Provide the [X, Y] coordinate of the cell's center where the given text is located.  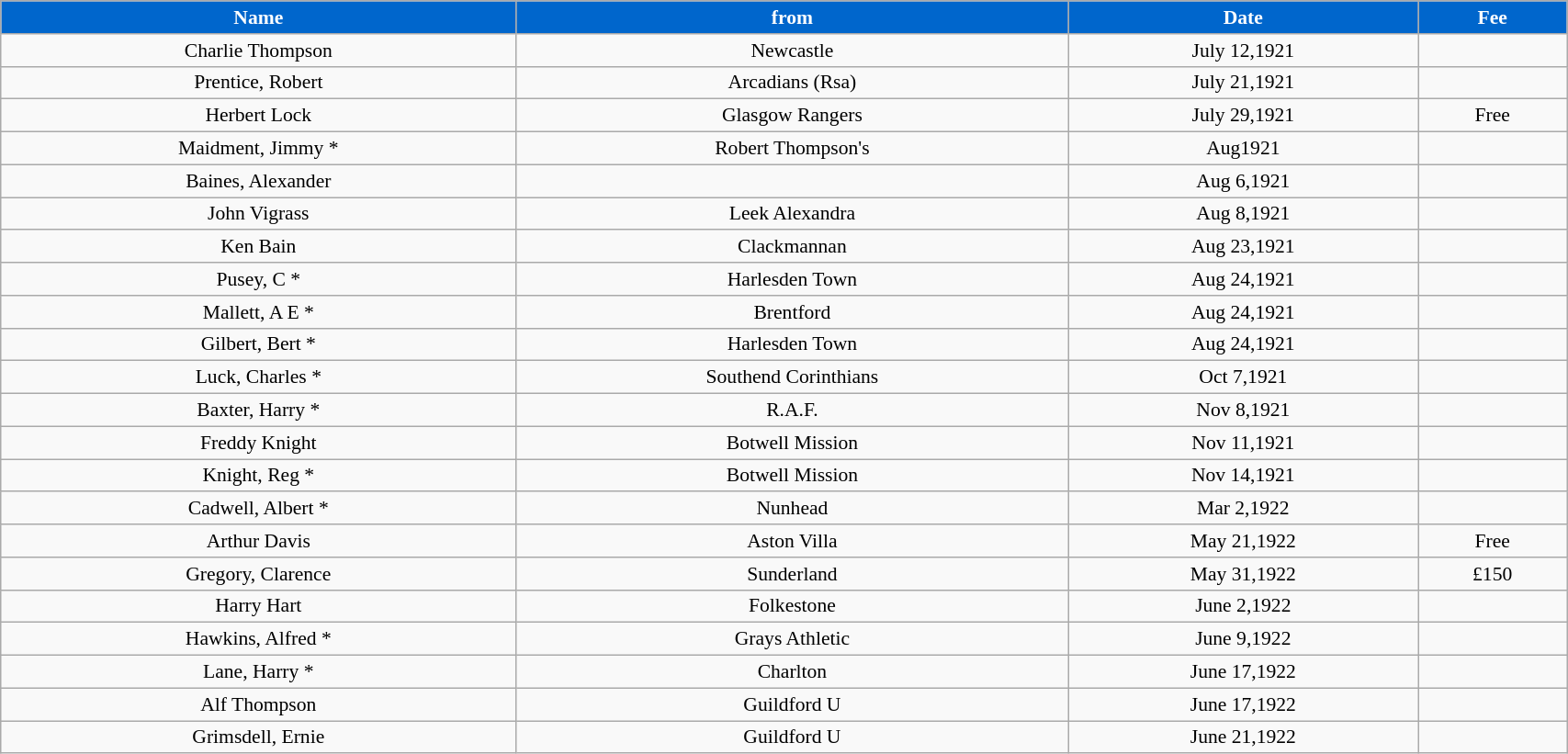
Glasgow Rangers [792, 116]
Mar 2,1922 [1244, 509]
June 21,1922 [1244, 737]
Arcadians (Rsa) [792, 83]
Grays Athletic [792, 639]
R.A.F. [792, 411]
Newcastle [792, 51]
Freddy Knight [259, 443]
Nov 11,1921 [1244, 443]
Nunhead [792, 509]
Robert Thompson's [792, 149]
Southend Corinthians [792, 377]
from [792, 17]
Sunderland [792, 574]
May 31,1922 [1244, 574]
Knight, Reg * [259, 476]
Herbert Lock [259, 116]
Prentice, Robert [259, 83]
Aston Villa [792, 541]
Baxter, Harry * [259, 411]
Charlton [792, 672]
May 21,1922 [1244, 541]
Baines, Alexander [259, 181]
Aug 6,1921 [1244, 181]
Oct 7,1921 [1244, 377]
Nov 8,1921 [1244, 411]
Alf Thompson [259, 704]
July 21,1921 [1244, 83]
£150 [1493, 574]
Lane, Harry * [259, 672]
Gilbert, Bert * [259, 344]
Arthur Davis [259, 541]
Harry Hart [259, 606]
July 12,1921 [1244, 51]
Clackmannan [792, 247]
June 2,1922 [1244, 606]
Name [259, 17]
Pusey, C * [259, 279]
Maidment, Jimmy * [259, 149]
Fee [1493, 17]
Ken Bain [259, 247]
Luck, Charles * [259, 377]
Date [1244, 17]
July 29,1921 [1244, 116]
Brentford [792, 312]
Folkestone [792, 606]
Aug 8,1921 [1244, 214]
Cadwell, Albert * [259, 509]
Charlie Thompson [259, 51]
Hawkins, Alfred * [259, 639]
Nov 14,1921 [1244, 476]
Grimsdell, Ernie [259, 737]
John Vigrass [259, 214]
Leek Alexandra [792, 214]
Aug 23,1921 [1244, 247]
Mallett, A E * [259, 312]
Gregory, Clarence [259, 574]
June 9,1922 [1244, 639]
Aug1921 [1244, 149]
